Output the (X, Y) coordinate of the center of the cell containing the given text.  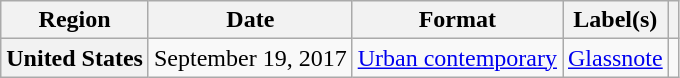
September 19, 2017 (250, 58)
Glassnote (615, 58)
Label(s) (615, 20)
Date (250, 20)
United States (75, 58)
Format (457, 20)
Urban contemporary (457, 58)
Region (75, 20)
